Search for the cell housing the specified text and yield its (X, Y) center coordinate. 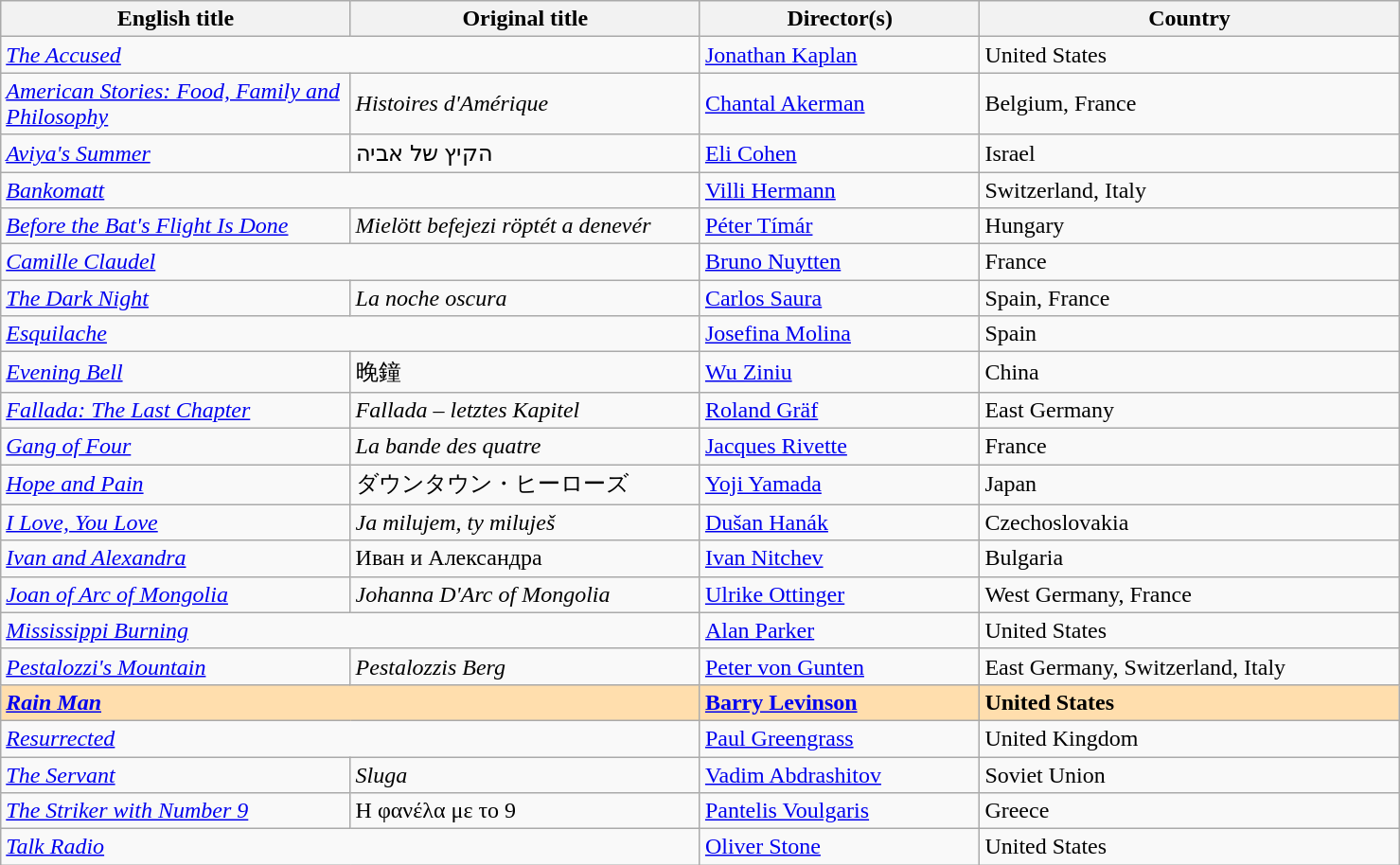
Bulgaria (1189, 558)
West Germany, France (1189, 594)
Czechoslovakia (1189, 522)
Switzerland, Italy (1189, 190)
ダウンタウン・ヒーローズ (524, 485)
Péter Tímár (839, 226)
Sluga (524, 775)
Rain Man (350, 702)
Peter von Gunten (839, 666)
Jacques Rivette (839, 446)
Barry Levinson (839, 702)
Camille Claudel (350, 262)
Belgium, France (1189, 104)
The Accused (350, 55)
Bruno Nuytten (839, 262)
Spain (1189, 334)
East Germany (1189, 410)
Dušan Hanák (839, 522)
Alan Parker (839, 630)
Mielött befejezi röptét a denevér (524, 226)
Talk Radio (350, 847)
Pestalozzi's Mountain (176, 666)
Hope and Pain (176, 485)
Johanna D'Arc of Mongolia (524, 594)
Resurrected (350, 738)
Η φανέλα με το 9 (524, 811)
Hungary (1189, 226)
Ivan Nitchev (839, 558)
La bande des quatre (524, 446)
Greece (1189, 811)
Director(s) (839, 19)
Histoires d'Amérique (524, 104)
Oliver Stone (839, 847)
Ivan and Alexandra (176, 558)
Ulrike Ottinger (839, 594)
East Germany, Switzerland, Italy (1189, 666)
Chantal Akerman (839, 104)
Israel (1189, 153)
晚鐘 (524, 373)
Japan (1189, 485)
Pestalozzis Berg (524, 666)
La noche oscura (524, 298)
Gang of Four (176, 446)
Aviya's Summer (176, 153)
English title (176, 19)
Jonathan Kaplan (839, 55)
The Servant (176, 775)
Carlos Saura (839, 298)
Иван и Александра (524, 558)
Vadim Abdrashitov (839, 775)
Mississippi Burning (350, 630)
United Kingdom (1189, 738)
Pantelis Voulgaris (839, 811)
American Stories: Food, Family and Philosophy (176, 104)
The Dark Night (176, 298)
I Love, You Love (176, 522)
The Striker with Number 9 (176, 811)
הקיץ של אביה (524, 153)
Spain, France (1189, 298)
Soviet Union (1189, 775)
Wu Ziniu (839, 373)
Ja milujem, ty miluješ (524, 522)
Country (1189, 19)
Joan of Arc of Mongolia (176, 594)
China (1189, 373)
Paul Greengrass (839, 738)
Josefina Molina (839, 334)
Yoji Yamada (839, 485)
Fallada: The Last Chapter (176, 410)
Before the Bat's Flight Is Done (176, 226)
Fallada – letztes Kapitel (524, 410)
Roland Gräf (839, 410)
Esquilache (350, 334)
Villi Hermann (839, 190)
Original title (524, 19)
Evening Bell (176, 373)
Eli Cohen (839, 153)
Bankomatt (350, 190)
